Scan for the cell matching the given text and deliver its (X, Y) coordinate at center. 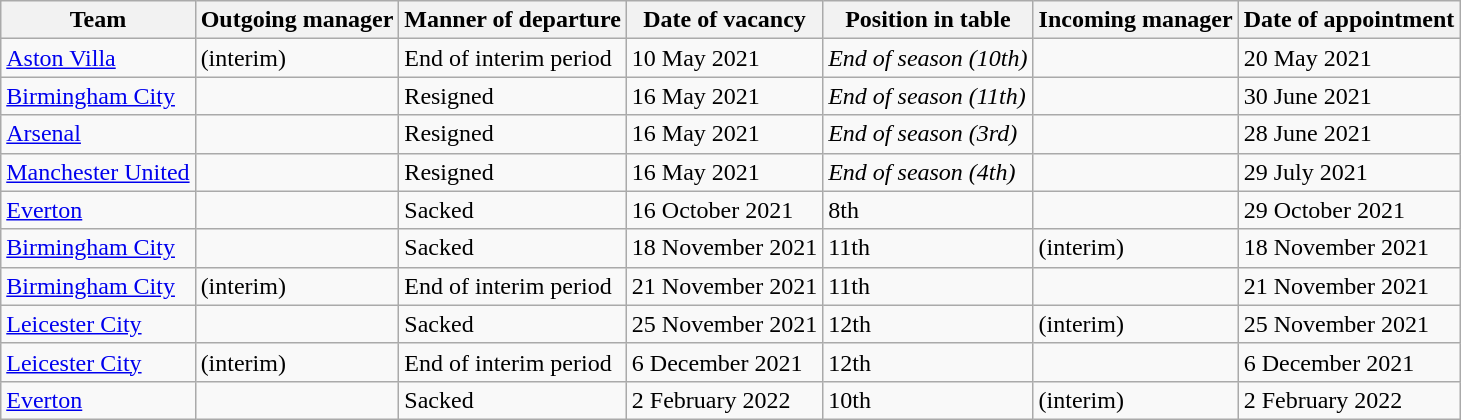
Position in table (928, 20)
10 May 2021 (724, 58)
Outgoing manager (297, 20)
End of season (10th) (928, 58)
Date of vacancy (724, 20)
29 October 2021 (1349, 210)
28 June 2021 (1349, 134)
Manner of departure (512, 20)
8th (928, 210)
20 May 2021 (1349, 58)
Team (98, 20)
End of season (11th) (928, 96)
Date of appointment (1349, 20)
End of season (4th) (928, 172)
Incoming manager (1136, 20)
Manchester United (98, 172)
30 June 2021 (1349, 96)
10th (928, 400)
16 October 2021 (724, 210)
29 July 2021 (1349, 172)
Arsenal (98, 134)
Aston Villa (98, 58)
End of season (3rd) (928, 134)
